Provide the [x, y] coordinate of the cell's center where the given text is located.  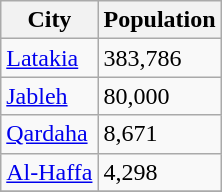
Qardaha [50, 134]
Latakia [50, 58]
4,298 [160, 172]
Al-Haffa [50, 172]
80,000 [160, 96]
City [50, 20]
Population [160, 20]
Jableh [50, 96]
8,671 [160, 134]
383,786 [160, 58]
